Scan for the cell matching the given text and deliver its (x, y) coordinate at center. 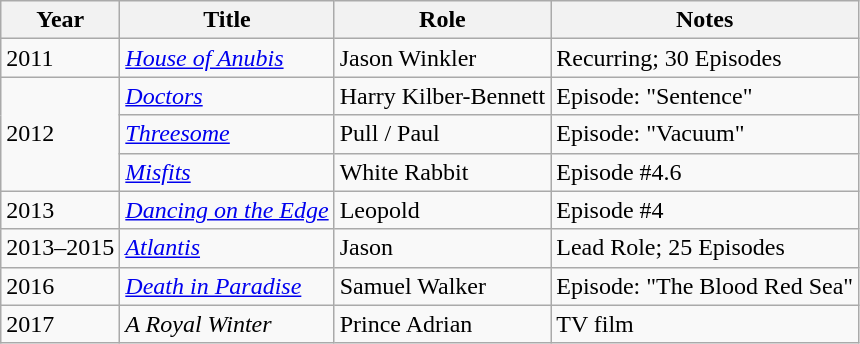
Lead Role; 25 Episodes (705, 248)
Role (442, 20)
Harry Kilber-Bennett (442, 96)
A Royal Winter (227, 324)
Threesome (227, 134)
Episode: "The Blood Red Sea" (705, 286)
Samuel Walker (442, 286)
House of Anubis (227, 58)
Atlantis (227, 248)
Death in Paradise (227, 286)
2013 (60, 210)
2016 (60, 286)
Episode: "Sentence" (705, 96)
Year (60, 20)
Prince Adrian (442, 324)
White Rabbit (442, 172)
Notes (705, 20)
Doctors (227, 96)
Episode #4 (705, 210)
Dancing on the Edge (227, 210)
Episode #4.6 (705, 172)
2012 (60, 134)
Jason Winkler (442, 58)
TV film (705, 324)
2013–2015 (60, 248)
2011 (60, 58)
Title (227, 20)
Misfits (227, 172)
Jason (442, 248)
2017 (60, 324)
Recurring; 30 Episodes (705, 58)
Pull / Paul (442, 134)
Episode: "Vacuum" (705, 134)
Leopold (442, 210)
